For the text-containing cell, return its midpoint in (x, y) coordinate format. 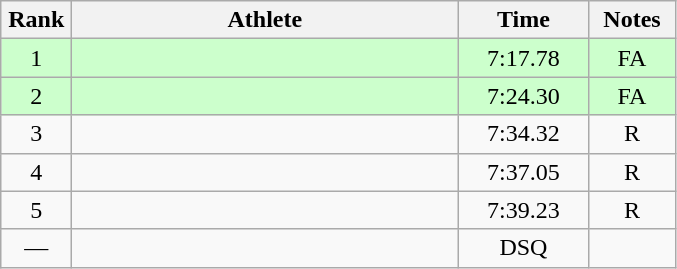
7:17.78 (524, 58)
5 (36, 210)
4 (36, 172)
1 (36, 58)
2 (36, 96)
DSQ (524, 248)
3 (36, 134)
7:34.32 (524, 134)
— (36, 248)
7:39.23 (524, 210)
Athlete (265, 20)
7:37.05 (524, 172)
Time (524, 20)
7:24.30 (524, 96)
Rank (36, 20)
Notes (632, 20)
